Scan for the cell matching the given text and deliver its [X, Y] coordinate at center. 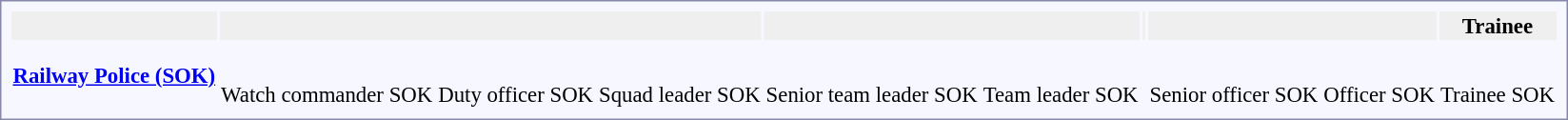
Officer SOK [1379, 94]
Squad leader SOK [680, 94]
Railway Police (SOK) [114, 76]
Senior officer SOK [1234, 94]
Team leader SOK [1061, 94]
Watch commander SOK [327, 94]
Trainee [1497, 26]
Duty officer SOK [516, 94]
Trainee SOK [1497, 94]
Senior team leader SOK [872, 94]
